Determine the [x, y] coordinate at the center of the cell enclosing the given text.  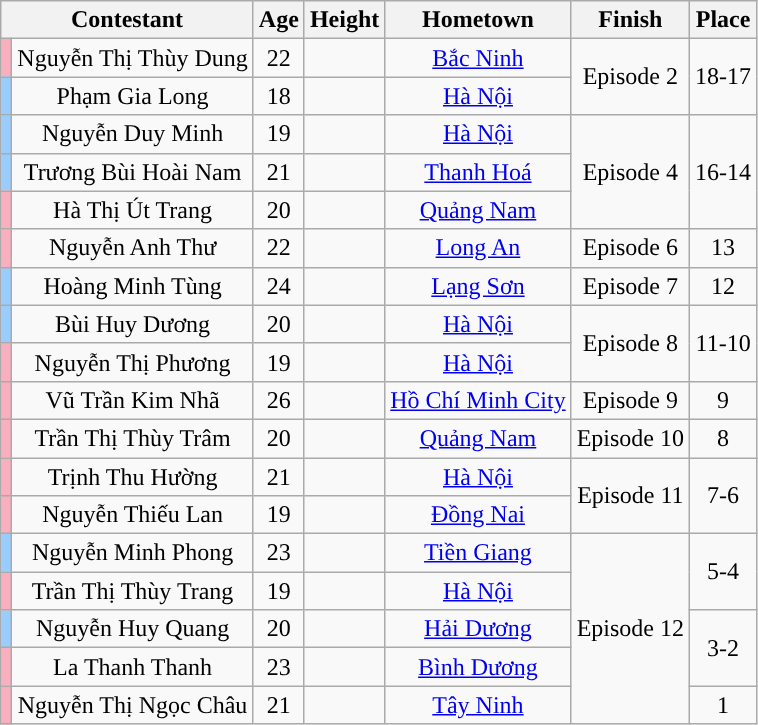
Trịnh Thu Hường [133, 477]
Hải Dương [478, 629]
Tiền Giang [478, 553]
18 [278, 96]
9 [724, 400]
Hà Thị Út Trang [133, 210]
11-10 [724, 343]
Nguyễn Minh Phong [133, 553]
Nguyễn Thị Thùy Dung [133, 58]
Finish [630, 20]
Nguyễn Thị Ngọc Châu [133, 705]
Episode 9 [630, 400]
Tây Ninh [478, 705]
Episode 2 [630, 77]
18-17 [724, 77]
Trần Thị Thùy Trang [133, 591]
Nguyễn Thị Phương [133, 362]
Bình Dương [478, 667]
La Thanh Thanh [133, 667]
Bắc Ninh [478, 58]
26 [278, 400]
Contestant [128, 20]
Episode 7 [630, 286]
Hồ Chí Minh City [478, 400]
Vũ Trần Kim Nhã [133, 400]
Đồng Nai [478, 515]
Trương Bùi Hoài Nam [133, 172]
Age [278, 20]
Episode 12 [630, 629]
7-6 [724, 496]
Nguyễn Anh Thư [133, 248]
Thanh Hoá [478, 172]
Long An [478, 248]
Episode 4 [630, 172]
Height [344, 20]
Hoàng Minh Tùng [133, 286]
Nguyễn Huy Quang [133, 629]
Episode 11 [630, 496]
Episode 10 [630, 438]
3-2 [724, 648]
1 [724, 705]
Nguyễn Duy Minh [133, 134]
8 [724, 438]
Nguyễn Thiếu Lan [133, 515]
Episode 8 [630, 343]
Hometown [478, 20]
Bùi Huy Dương [133, 324]
Episode 6 [630, 248]
24 [278, 286]
Lạng Sơn [478, 286]
Place [724, 20]
Trần Thị Thùy Trâm [133, 438]
13 [724, 248]
16-14 [724, 172]
12 [724, 286]
Phạm Gia Long [133, 96]
5-4 [724, 572]
